Capture the cell that displays the provided text and extract its [x, y] central coordinate. 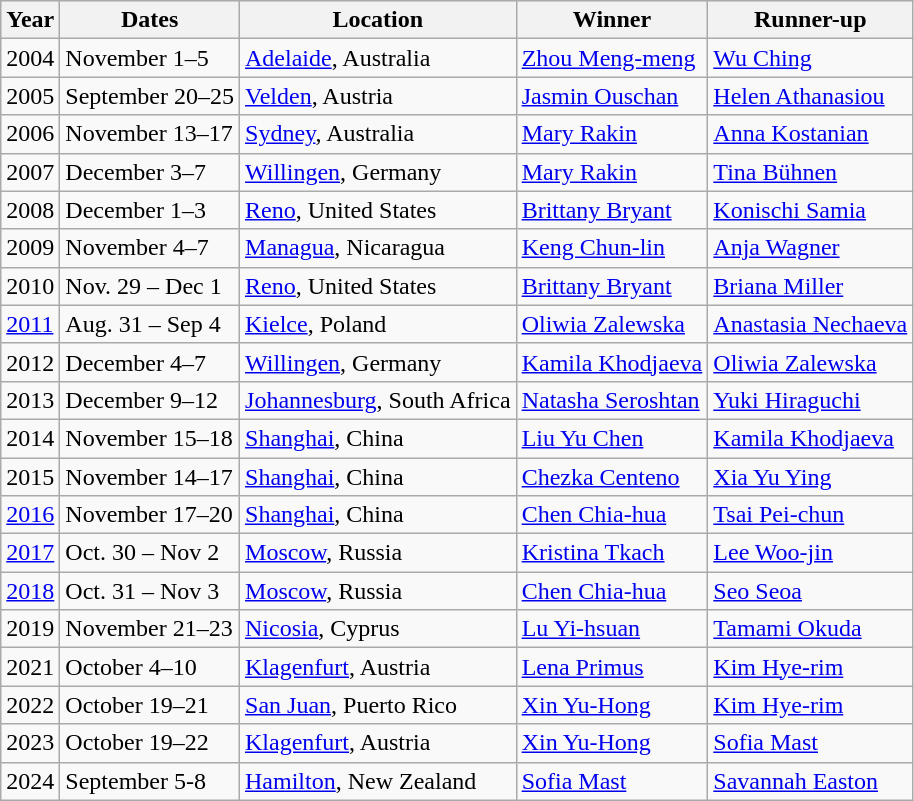
December 4–7 [150, 362]
Year [30, 20]
September 20–25 [150, 96]
Managua, Nicaragua [378, 248]
October 19–21 [150, 705]
November 13–17 [150, 134]
Kielce, Poland [378, 324]
October 4–10 [150, 667]
November 15–18 [150, 438]
Wu Ching [810, 58]
2007 [30, 172]
November 17–20 [150, 515]
Tina Bühnen [810, 172]
Oct. 31 – Nov 3 [150, 591]
Kristina Tkach [612, 553]
2005 [30, 96]
Nicosia, Cyprus [378, 629]
Johannesburg, South Africa [378, 400]
Zhou Meng-meng [612, 58]
2006 [30, 134]
Liu Yu Chen [612, 438]
November 1–5 [150, 58]
2014 [30, 438]
2023 [30, 743]
December 9–12 [150, 400]
November 21–23 [150, 629]
2011 [30, 324]
Yuki Hiraguchi [810, 400]
Location [378, 20]
2012 [30, 362]
2004 [30, 58]
2008 [30, 210]
2016 [30, 515]
Tamami Okuda [810, 629]
Savannah Easton [810, 781]
2015 [30, 477]
October 19–22 [150, 743]
Xia Yu Ying [810, 477]
Oct. 30 – Nov 2 [150, 553]
Winner [612, 20]
Lu Yi-hsuan [612, 629]
Aug. 31 – Sep 4 [150, 324]
Anna Kostanian [810, 134]
Lena Primus [612, 667]
2021 [30, 667]
2018 [30, 591]
Velden, Austria [378, 96]
2024 [30, 781]
Nov. 29 – Dec 1 [150, 286]
Anja Wagner [810, 248]
Keng Chun-lin [612, 248]
Briana Miller [810, 286]
Anastasia Nechaeva [810, 324]
2022 [30, 705]
2019 [30, 629]
Sydney, Australia [378, 134]
Adelaide, Australia [378, 58]
Jasmin Ouschan [612, 96]
Runner-up [810, 20]
Hamilton, New Zealand [378, 781]
September 5-8 [150, 781]
December 3–7 [150, 172]
December 1–3 [150, 210]
November 4–7 [150, 248]
November 14–17 [150, 477]
2017 [30, 553]
Chezka Centeno [612, 477]
2013 [30, 400]
Helen Athanasiou [810, 96]
2010 [30, 286]
Lee Woo-jin [810, 553]
San Juan, Puerto Rico [378, 705]
2009 [30, 248]
Natasha Seroshtan [612, 400]
Konischi Samia [810, 210]
Seo Seoa [810, 591]
Dates [150, 20]
Tsai Pei-chun [810, 515]
